Locate the cell with the specified text and output its [X, Y] center coordinate. 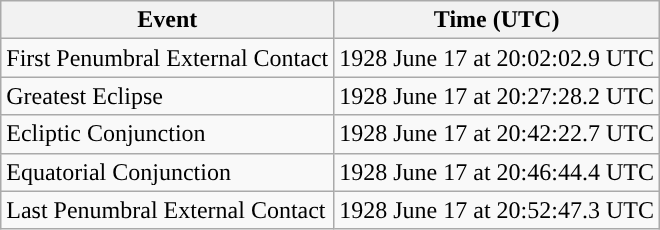
Greatest Eclipse [168, 96]
1928 June 17 at 20:52:47.3 UTC [497, 210]
1928 June 17 at 20:46:44.4 UTC [497, 172]
Ecliptic Conjunction [168, 134]
Time (UTC) [497, 20]
1928 June 17 at 20:02:02.9 UTC [497, 58]
First Penumbral External Contact [168, 58]
1928 June 17 at 20:42:22.7 UTC [497, 134]
Equatorial Conjunction [168, 172]
Last Penumbral External Contact [168, 210]
Event [168, 20]
1928 June 17 at 20:27:28.2 UTC [497, 96]
